Scan for the cell matching the given text and deliver its (X, Y) coordinate at center. 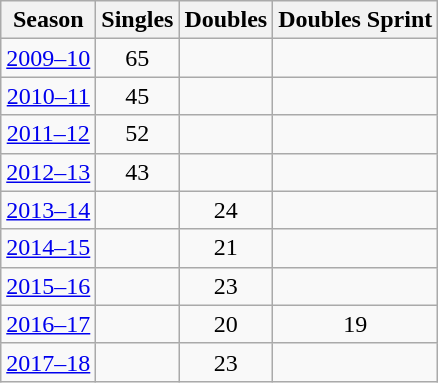
24 (226, 210)
Season (48, 20)
21 (226, 248)
2012–13 (48, 172)
2009–10 (48, 58)
20 (226, 324)
2013–14 (48, 210)
2017–18 (48, 362)
19 (356, 324)
52 (138, 134)
2014–15 (48, 248)
Doubles (226, 20)
2011–12 (48, 134)
Singles (138, 20)
2016–17 (48, 324)
Doubles Sprint (356, 20)
45 (138, 96)
2015–16 (48, 286)
65 (138, 58)
2010–11 (48, 96)
43 (138, 172)
